Extract the (X, Y) coordinate from the center of the cell holding the provided text.  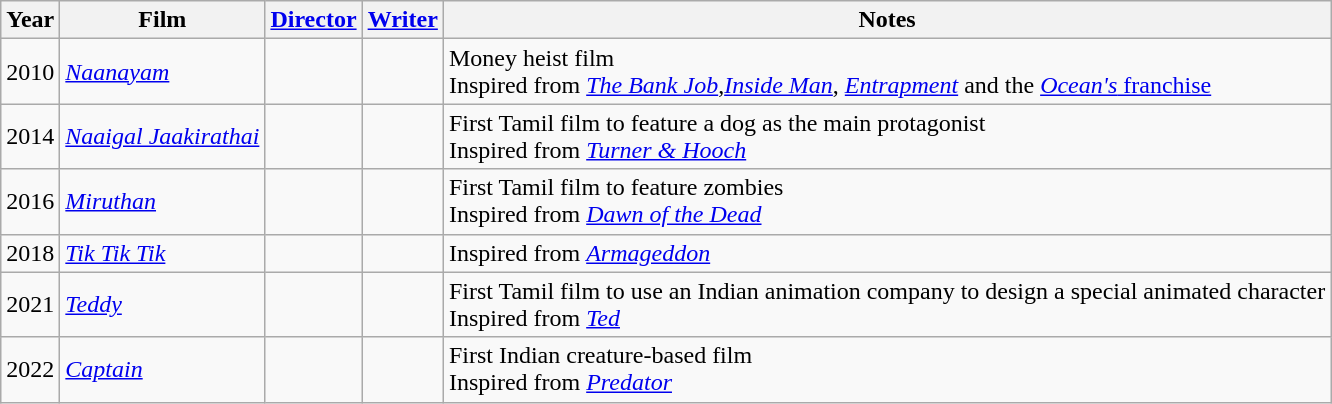
2022 (30, 370)
Naanayam (162, 72)
Tik Tik Tik (162, 253)
Captain (162, 370)
First Tamil film to use an Indian animation company to design a special animated characterInspired from Ted (886, 304)
Year (30, 20)
First Tamil film to feature zombiesInspired from Dawn of the Dead (886, 202)
Notes (886, 20)
Teddy (162, 304)
Naaigal Jaakirathai (162, 136)
Money heist filmInspired from The Bank Job,Inside Man, Entrapment and the Ocean's franchise (886, 72)
2010 (30, 72)
First Indian creature-based filmInspired from Predator (886, 370)
2016 (30, 202)
Film (162, 20)
Director (314, 20)
Miruthan (162, 202)
Writer (402, 20)
2021 (30, 304)
2014 (30, 136)
2018 (30, 253)
Inspired from Armageddon (886, 253)
First Tamil film to feature a dog as the main protagonistInspired from Turner & Hooch (886, 136)
